Output the [x, y] coordinate of the center of the cell containing the given text.  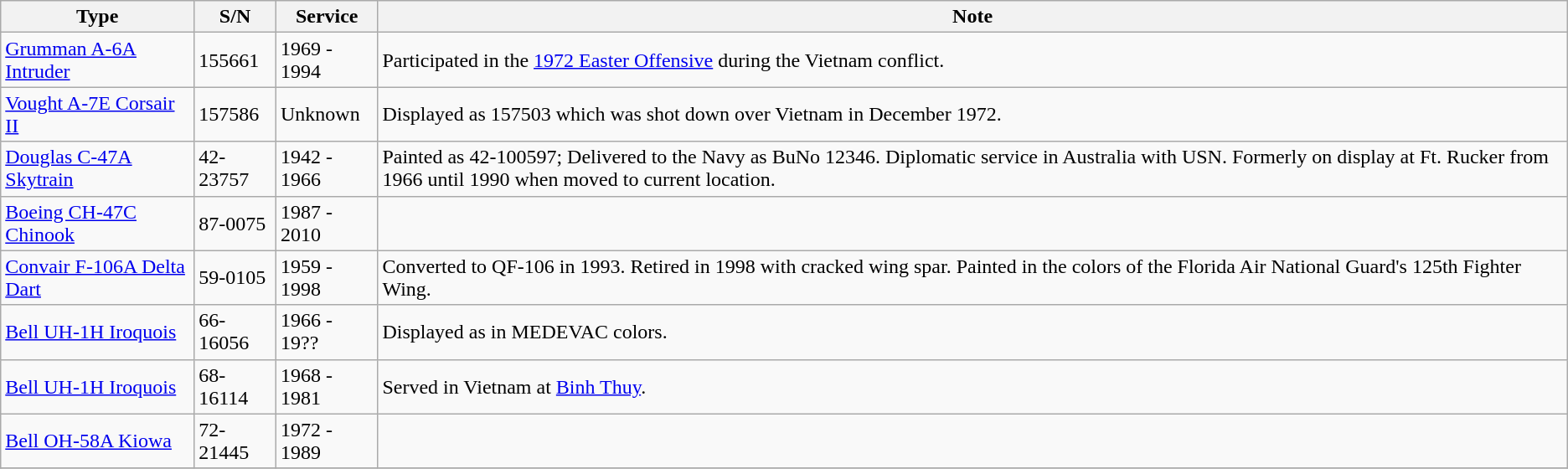
157586 [235, 114]
Unknown [327, 114]
Note [972, 17]
Displayed as 157503 which was shot down over Vietnam in December 1972. [972, 114]
Convair F-106A Delta Dart [97, 278]
Bell OH-58A Kiowa [97, 441]
Displayed as in MEDEVAC colors. [972, 332]
66-16056 [235, 332]
1972 - 1989 [327, 441]
1969 - 1994 [327, 60]
Vought A-7E Corsair II [97, 114]
1968 - 1981 [327, 387]
Boeing CH-47C Chinook [97, 223]
1942 - 1966 [327, 169]
Douglas C-47A Skytrain [97, 169]
87-0075 [235, 223]
42-23757 [235, 169]
155661 [235, 60]
Grumman A-6A Intruder [97, 60]
72-21445 [235, 441]
Served in Vietnam at Binh Thuy. [972, 387]
1987 - 2010 [327, 223]
59-0105 [235, 278]
Converted to QF-106 in 1993. Retired in 1998 with cracked wing spar. Painted in the colors of the Florida Air National Guard's 125th Fighter Wing. [972, 278]
Service [327, 17]
68-16114 [235, 387]
S/N [235, 17]
1959 - 1998 [327, 278]
Type [97, 17]
1966 - 19?? [327, 332]
Participated in the 1972 Easter Offensive during the Vietnam conflict. [972, 60]
